Scan for the cell matching the given text and deliver its [x, y] coordinate at center. 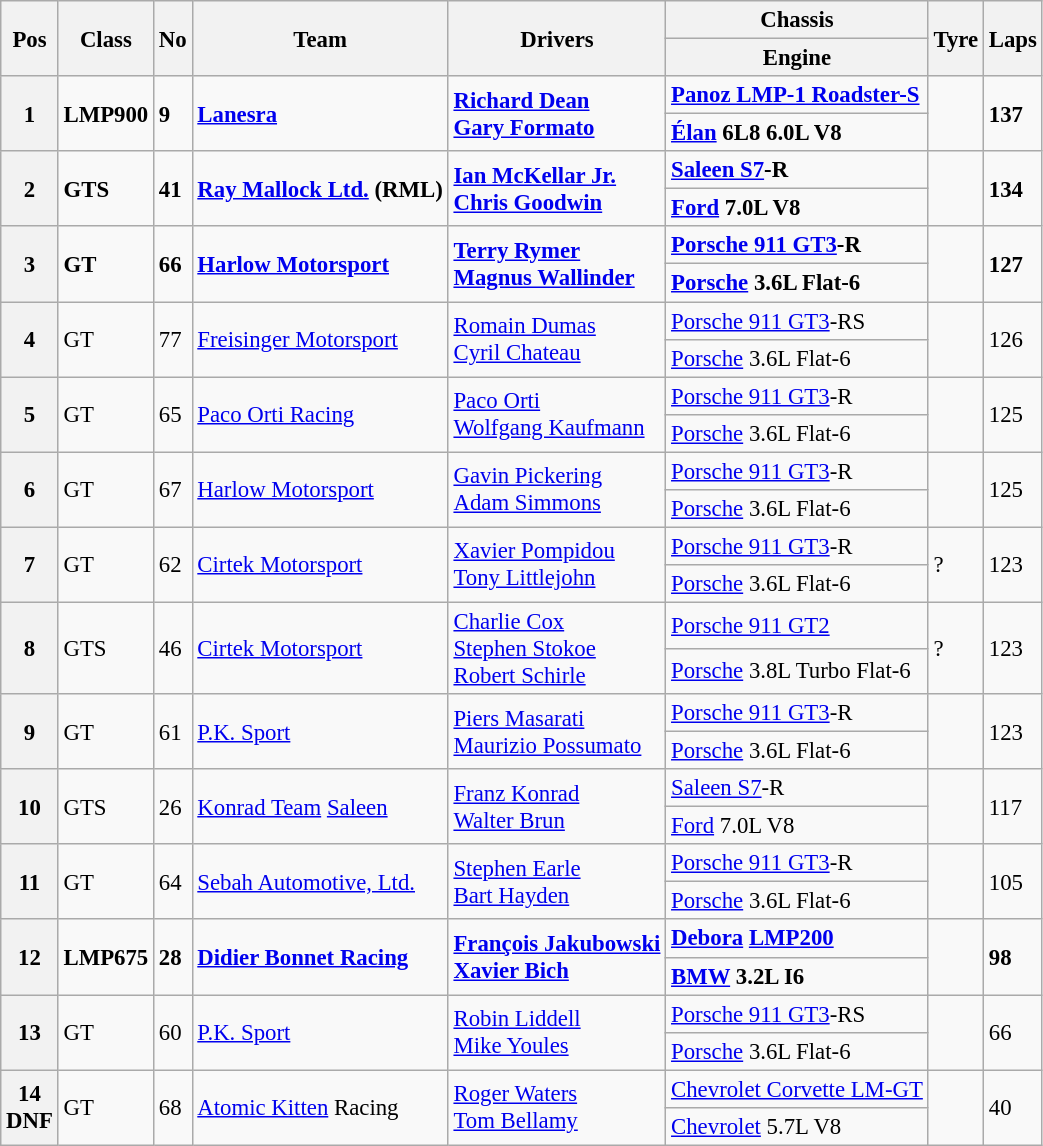
Panoz LMP-1 Roadster-S [797, 95]
Paco Orti Racing [320, 414]
BMW 3.2L I6 [797, 976]
Piers Masarati Maurizio Possumato [557, 732]
117 [1012, 806]
Richard Dean Gary Formato [557, 114]
Charlie Cox Stephen Stokoe Robert Schirle [557, 648]
41 [173, 188]
60 [173, 1032]
Drivers [557, 38]
77 [173, 340]
10 [30, 806]
1 [30, 114]
Pos [30, 38]
105 [1012, 882]
13 [30, 1032]
Class [106, 38]
Chevrolet 5.7L V8 [797, 1127]
Tyre [956, 38]
2 [30, 188]
40 [1012, 1108]
65 [173, 414]
7 [30, 564]
Roger Waters Tom Bellamy [557, 1108]
Gavin Pickering Adam Simmons [557, 490]
Atomic Kitten Racing [320, 1108]
46 [173, 648]
François Jakubowski Xavier Bich [557, 958]
Chassis [797, 20]
6 [30, 490]
Debora LMP200 [797, 939]
Porsche 911 GT2 [797, 625]
134 [1012, 188]
5 [30, 414]
62 [173, 564]
26 [173, 806]
LMP675 [106, 958]
Romain Dumas Cyril Chateau [557, 340]
98 [1012, 958]
Sebah Automotive, Ltd. [320, 882]
8 [30, 648]
LMP900 [106, 114]
14DNF [30, 1108]
Robin Liddell Mike Youles [557, 1032]
Lanesra [320, 114]
4 [30, 340]
Ray Mallock Ltd. (RML) [320, 188]
61 [173, 732]
Paco Orti Wolfgang Kaufmann [557, 414]
Ian McKellar Jr. Chris Goodwin [557, 188]
Stephen Earle Bart Hayden [557, 882]
Xavier Pompidou Tony Littlejohn [557, 564]
No [173, 38]
Terry Rymer Magnus Wallinder [557, 264]
137 [1012, 114]
Team [320, 38]
Engine [797, 58]
Laps [1012, 38]
12 [30, 958]
67 [173, 490]
68 [173, 1108]
Élan 6L8 6.0L V8 [797, 133]
Didier Bonnet Racing [320, 958]
Freisinger Motorsport [320, 340]
Chevrolet Corvette LM-GT [797, 1089]
3 [30, 264]
126 [1012, 340]
127 [1012, 264]
28 [173, 958]
Porsche 3.8L Turbo Flat-6 [797, 671]
Franz Konrad Walter Brun [557, 806]
64 [173, 882]
11 [30, 882]
Konrad Team Saleen [320, 806]
